Return the (x, y) coordinate for the center point of the cell that contains the specified text.  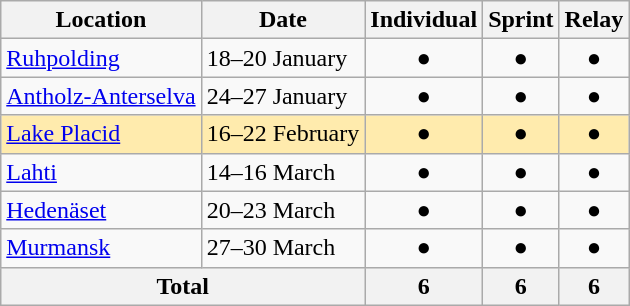
Lahti (101, 172)
24–27 January (283, 96)
Location (101, 20)
Hedenäset (101, 210)
Murmansk (101, 248)
Total (183, 286)
14–16 March (283, 172)
18–20 January (283, 58)
Ruhpolding (101, 58)
Lake Placid (101, 134)
20–23 March (283, 210)
Sprint (521, 20)
Date (283, 20)
Antholz-Anterselva (101, 96)
16–22 February (283, 134)
Relay (594, 20)
Individual (424, 20)
27–30 March (283, 248)
